Identify which cell holds the provided text, then report its (x, y) central coordinate. 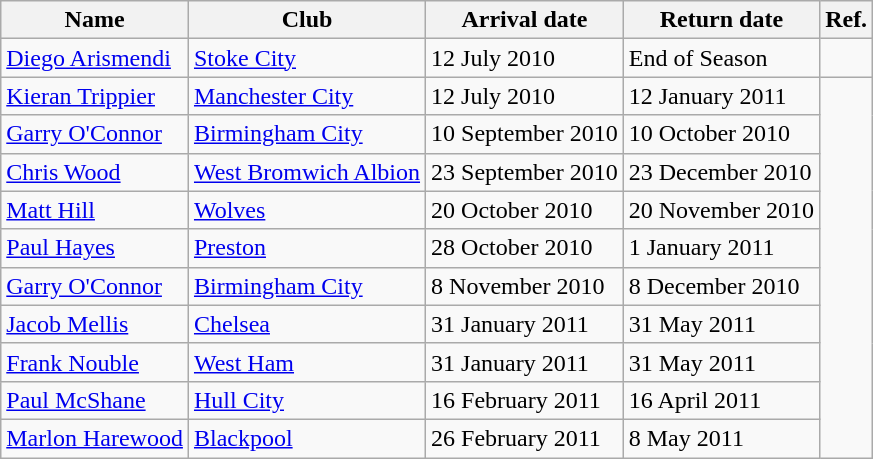
23 December 2010 (721, 172)
16 February 2011 (525, 400)
West Bromwich Albion (306, 172)
16 April 2011 (721, 400)
Blackpool (306, 438)
Arrival date (525, 20)
Diego Arismendi (95, 58)
Return date (721, 20)
Ref. (846, 20)
Manchester City (306, 96)
Paul Hayes (95, 248)
West Ham (306, 362)
12 January 2011 (721, 96)
23 September 2010 (525, 172)
End of Season (721, 58)
Chelsea (306, 324)
Frank Nouble (95, 362)
20 November 2010 (721, 210)
Chris Wood (95, 172)
Paul McShane (95, 400)
20 October 2010 (525, 210)
Hull City (306, 400)
Kieran Trippier (95, 96)
Preston (306, 248)
Name (95, 20)
8 December 2010 (721, 286)
8 November 2010 (525, 286)
10 October 2010 (721, 134)
Club (306, 20)
10 September 2010 (525, 134)
Wolves (306, 210)
Matt Hill (95, 210)
Marlon Harewood (95, 438)
26 February 2011 (525, 438)
1 January 2011 (721, 248)
Stoke City (306, 58)
8 May 2011 (721, 438)
28 October 2010 (525, 248)
Jacob Mellis (95, 324)
